For the text-containing cell, return its midpoint in [X, Y] coordinate format. 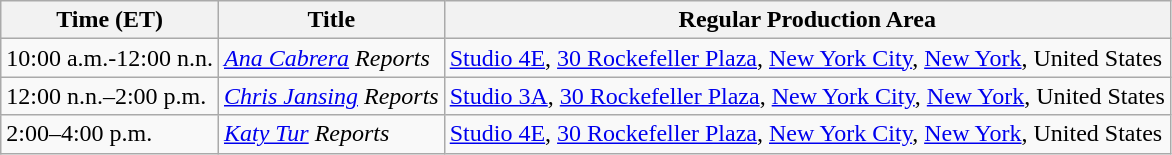
Time (ET) [110, 20]
Katy Tur Reports [331, 134]
Regular Production Area [807, 20]
Title [331, 20]
2:00–4:00 p.m. [110, 134]
12:00 n.n.–2:00 p.m. [110, 96]
Chris Jansing Reports [331, 96]
Studio 3A, 30 Rockefeller Plaza, New York City, New York, United States [807, 96]
10:00 a.m.-12:00 n.n. [110, 58]
Ana Cabrera Reports [331, 58]
